Locate the cell with the specified text and output its [x, y] center coordinate. 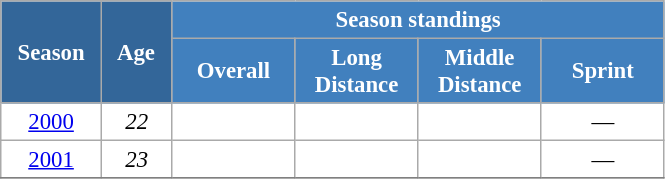
Season standings [418, 20]
Season [52, 52]
Sprint [602, 72]
2000 [52, 122]
Middle Distance [480, 72]
Overall [234, 72]
22 [136, 122]
Age [136, 52]
2001 [52, 160]
Long Distance [356, 72]
23 [136, 160]
